Return the [X, Y] coordinate for the center point of the cell that contains the specified text.  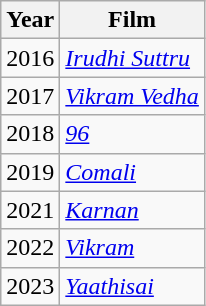
2023 [30, 286]
Karnan [132, 210]
2016 [30, 58]
Vikram Vedha [132, 96]
Vikram [132, 248]
Yaathisai [132, 286]
2018 [30, 134]
Comali [132, 172]
2017 [30, 96]
Irudhi Suttru [132, 58]
Year [30, 20]
2022 [30, 248]
2019 [30, 172]
96 [132, 134]
2021 [30, 210]
Film [132, 20]
